Return the (x, y) coordinate for the center point of the cell that contains the specified text.  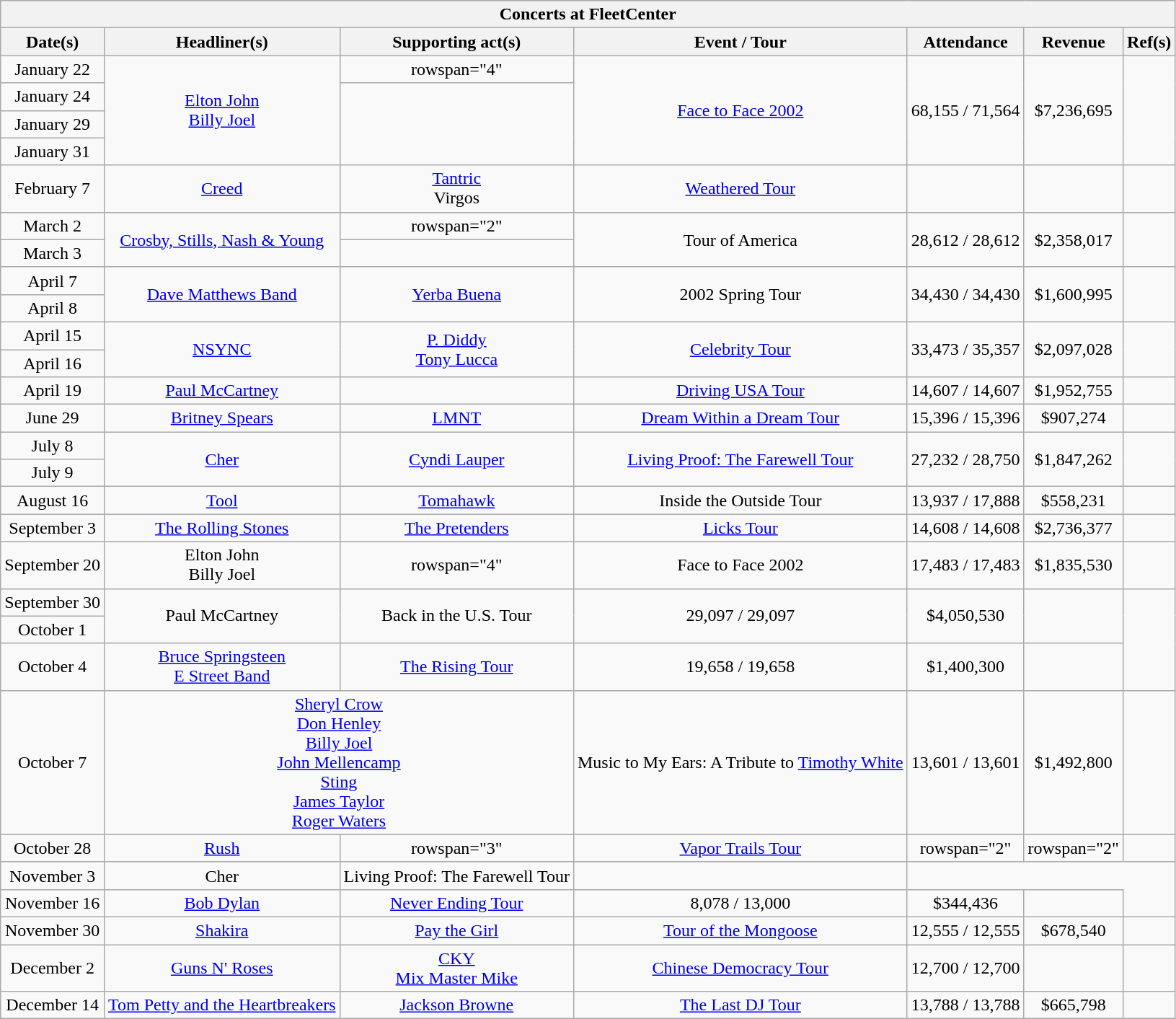
$4,050,530 (965, 616)
Concerts at FleetCenter (588, 14)
Dream Within a Dream Tour (740, 418)
12,555 / 12,555 (965, 930)
Inside the Outside Tour (740, 500)
January 29 (53, 124)
March 3 (53, 253)
January 22 (53, 69)
28,612 / 28,612 (965, 239)
April 16 (53, 363)
$1,835,530 (1074, 565)
October 7 (53, 762)
Shakira (222, 930)
Pay the Girl (456, 930)
April 7 (53, 281)
Tom Petty and the Heartbreakers (222, 1005)
$344,436 (965, 903)
September 3 (53, 528)
Celebrity Tour (740, 349)
$1,952,755 (1074, 391)
Supporting act(s) (456, 42)
September 30 (53, 602)
Licks Tour (740, 528)
$678,540 (1074, 930)
December 2 (53, 968)
$1,600,995 (1074, 294)
Sheryl CrowDon HenleyBilly JoelJohn MellencampStingJames TaylorRoger Waters (339, 762)
TantricVirgos (456, 189)
Event / Tour (740, 42)
November 16 (53, 903)
13,937 / 17,888 (965, 500)
Tool (222, 500)
Tomahawk (456, 500)
13,788 / 13,788 (965, 1005)
October 4 (53, 666)
April 19 (53, 391)
Date(s) (53, 42)
July 8 (53, 446)
Vapor Trails Tour (740, 848)
$558,231 (1074, 500)
October 28 (53, 848)
$1,400,300 (965, 666)
Music to My Ears: A Tribute to Timothy White (740, 762)
June 29 (53, 418)
2002 Spring Tour (740, 294)
Attendance (965, 42)
January 24 (53, 97)
January 31 (53, 151)
$2,736,377 (1074, 528)
September 20 (53, 565)
Tour of the Mongoose (740, 930)
CKYMix Master Mike (456, 968)
14,607 / 14,607 (965, 391)
February 7 (53, 189)
July 9 (53, 473)
27,232 / 28,750 (965, 459)
The Last DJ Tour (740, 1005)
29,097 / 29,097 (740, 616)
April 8 (53, 308)
Chinese Democracy Tour (740, 968)
Rush (222, 848)
Guns N' Roses (222, 968)
$1,847,262 (1074, 459)
$665,798 (1074, 1005)
34,430 / 34,430 (965, 294)
P. DiddyTony Lucca (456, 349)
Bob Dylan (222, 903)
8,078 / 13,000 (740, 903)
$907,274 (1074, 418)
19,658 / 19,658 (740, 666)
November 30 (53, 930)
The Rolling Stones (222, 528)
33,473 / 35,357 (965, 349)
NSYNC (222, 349)
Revenue (1074, 42)
The Pretenders (456, 528)
$2,358,017 (1074, 239)
12,700 / 12,700 (965, 968)
14,608 / 14,608 (965, 528)
Back in the U.S. Tour (456, 616)
Bruce SpringsteenE Street Band (222, 666)
Tour of America (740, 239)
Dave Matthews Band (222, 294)
August 16 (53, 500)
Jackson Browne (456, 1005)
April 15 (53, 335)
rowspan="3" (456, 848)
March 2 (53, 226)
October 1 (53, 630)
Headliner(s) (222, 42)
Never Ending Tour (456, 903)
17,483 / 17,483 (965, 565)
15,396 / 15,396 (965, 418)
$7,236,695 (1074, 110)
December 14 (53, 1005)
13,601 / 13,601 (965, 762)
Britney Spears (222, 418)
$2,097,028 (1074, 349)
Yerba Buena (456, 294)
68,155 / 71,564 (965, 110)
LMNT (456, 418)
The Rising Tour (456, 666)
Weathered Tour (740, 189)
Creed (222, 189)
Crosby, Stills, Nash & Young (222, 239)
$1,492,800 (1074, 762)
Driving USA Tour (740, 391)
Cyndi Lauper (456, 459)
November 3 (53, 875)
Ref(s) (1149, 42)
